Output the (X, Y) coordinate of the center of the cell containing the given text.  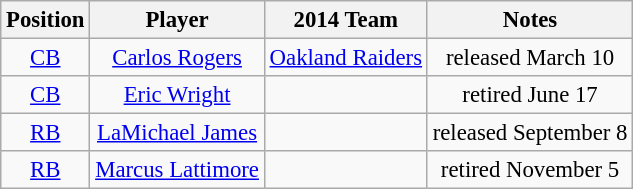
retired November 5 (530, 170)
Position (46, 20)
Marcus Lattimore (177, 170)
Notes (530, 20)
LaMichael James (177, 133)
Oakland Raiders (346, 58)
released March 10 (530, 58)
Carlos Rogers (177, 58)
2014 Team (346, 20)
Eric Wright (177, 95)
released September 8 (530, 133)
Player (177, 20)
retired June 17 (530, 95)
